Provide the (X, Y) coordinate of the cell's center where the given text is located.  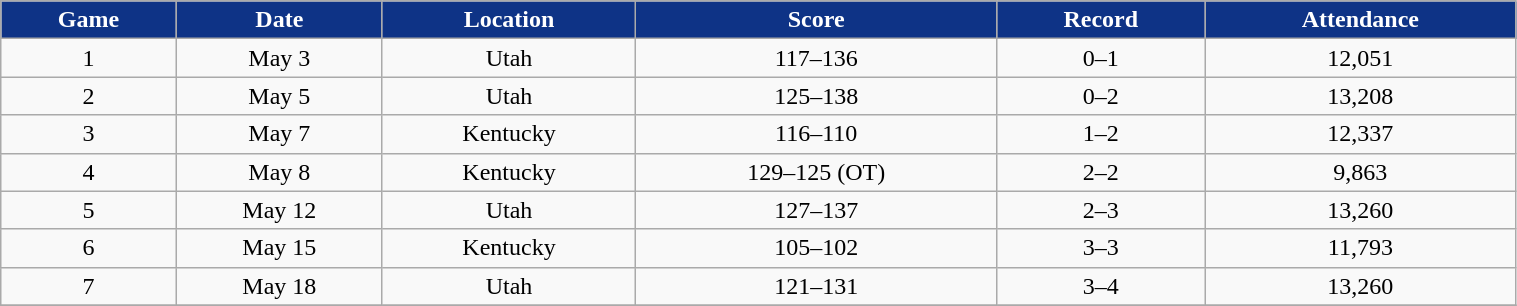
1–2 (1101, 134)
May 15 (279, 248)
105–102 (816, 248)
0–1 (1101, 58)
4 (88, 172)
12,337 (1360, 134)
127–137 (816, 210)
Record (1101, 20)
Game (88, 20)
5 (88, 210)
13,208 (1360, 96)
2–3 (1101, 210)
7 (88, 286)
May 8 (279, 172)
3–3 (1101, 248)
Location (508, 20)
Date (279, 20)
125–138 (816, 96)
121–131 (816, 286)
9,863 (1360, 172)
3 (88, 134)
May 7 (279, 134)
6 (88, 248)
117–136 (816, 58)
3–4 (1101, 286)
May 12 (279, 210)
116–110 (816, 134)
0–2 (1101, 96)
May 5 (279, 96)
Score (816, 20)
May 3 (279, 58)
May 18 (279, 286)
2 (88, 96)
129–125 (OT) (816, 172)
Attendance (1360, 20)
2–2 (1101, 172)
12,051 (1360, 58)
11,793 (1360, 248)
1 (88, 58)
